Capture the cell that displays the provided text and extract its [x, y] central coordinate. 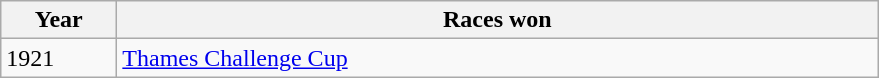
1921 [59, 58]
Races won [498, 20]
Thames Challenge Cup [498, 58]
Year [59, 20]
